Find where the given text appears and provide that cell's center as (x, y) coordinate. 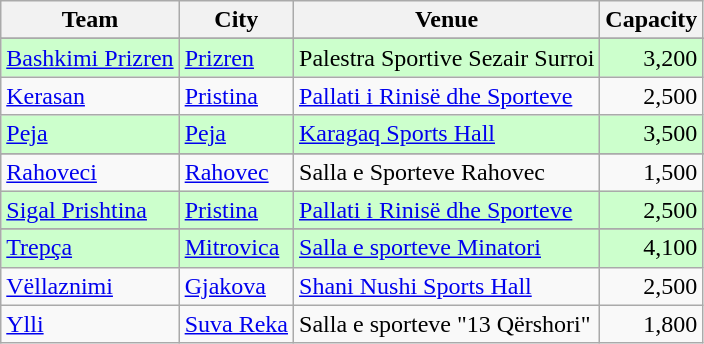
Trepça (90, 248)
1,500 (652, 172)
Mitrovica (236, 248)
Team (90, 20)
3,500 (652, 134)
Prizren (236, 58)
1,800 (652, 324)
3,200 (652, 58)
Shani Nushi Sports Hall (447, 286)
Rahoveci (90, 172)
Venue (447, 20)
Vëllaznimi (90, 286)
Ylli (90, 324)
Kerasan (90, 96)
City (236, 20)
4,100 (652, 248)
Capacity (652, 20)
Palestra Sportive Sezair Surroi (447, 58)
Gjakova (236, 286)
Salla e sporteve "13 Qërshori" (447, 324)
Suva Reka (236, 324)
Salla e sporteve Minatori (447, 248)
Bashkimi Prizren (90, 58)
Salla e Sporteve Rahovec (447, 172)
Sigal Prishtina (90, 210)
Karagaq Sports Hall (447, 134)
Rahovec (236, 172)
